For the text-containing cell, return its midpoint in [X, Y] coordinate format. 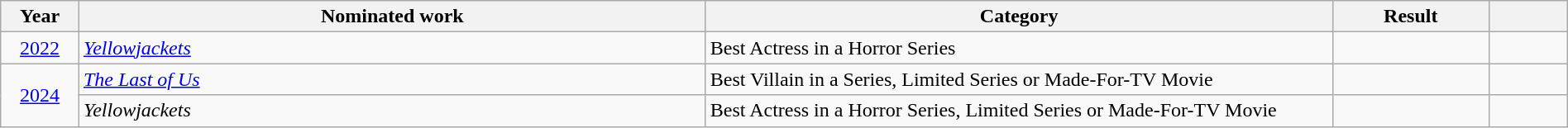
Result [1411, 17]
2022 [40, 48]
Best Villain in a Series, Limited Series or Made-For-TV Movie [1019, 79]
The Last of Us [392, 79]
2024 [40, 95]
Best Actress in a Horror Series, Limited Series or Made-For-TV Movie [1019, 111]
Category [1019, 17]
Year [40, 17]
Best Actress in a Horror Series [1019, 48]
Nominated work [392, 17]
